Search for the cell housing the specified text and yield its [x, y] center coordinate. 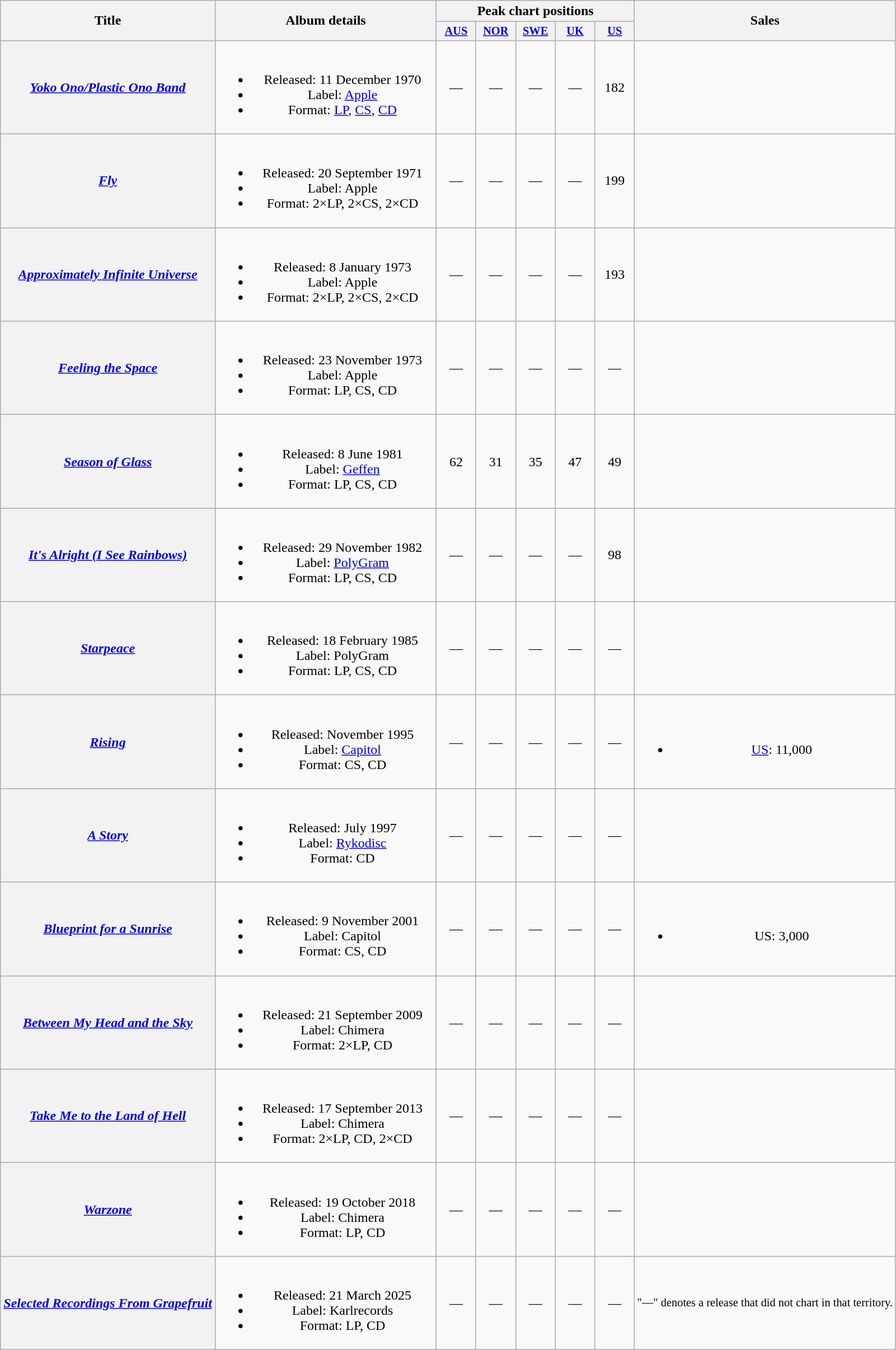
31 [496, 461]
Sales [765, 21]
Season of Glass [108, 461]
193 [614, 274]
Between My Head and the Sky [108, 1022]
199 [614, 181]
US: 11,000 [765, 742]
Released: 18 February 1985Label: PolyGramFormat: LP, CS, CD [326, 648]
Released: 21 September 2009Label: ChimeraFormat: 2×LP, CD [326, 1022]
Album details [326, 21]
Take Me to the Land of Hell [108, 1116]
Released: November 1995Label: CapitolFormat: CS, CD [326, 742]
Warzone [108, 1209]
49 [614, 461]
Rising [108, 742]
47 [575, 461]
Starpeace [108, 648]
182 [614, 87]
Released: July 1997Label: RykodiscFormat: CD [326, 835]
AUS [457, 31]
Released: 17 September 2013Label: ChimeraFormat: 2×LP, CD, 2×CD [326, 1116]
Selected Recordings From Grapefruit [108, 1303]
US [614, 31]
US: 3,000 [765, 929]
98 [614, 555]
Released: 19 October 2018Label: ChimeraFormat: LP, CD [326, 1209]
Blueprint for a Sunrise [108, 929]
Approximately Infinite Universe [108, 274]
Released: 23 November 1973Label: AppleFormat: LP, CS, CD [326, 368]
"—" denotes a release that did not chart in that territory. [765, 1303]
Peak chart positions [536, 11]
35 [535, 461]
Released: 8 June 1981Label: GeffenFormat: LP, CS, CD [326, 461]
Released: 21 March 2025Label: KarlrecordsFormat: LP, CD [326, 1303]
Released: 29 November 1982Label: PolyGramFormat: LP, CS, CD [326, 555]
62 [457, 461]
UK [575, 31]
A Story [108, 835]
Feeling the Space [108, 368]
NOR [496, 31]
Title [108, 21]
Fly [108, 181]
Yoko Ono/Plastic Ono Band [108, 87]
Released: 9 November 2001Label: CapitolFormat: CS, CD [326, 929]
Released: 11 December 1970Label: AppleFormat: LP, CS, CD [326, 87]
SWE [535, 31]
Released: 8 January 1973Label: AppleFormat: 2×LP, 2×CS, 2×CD [326, 274]
Released: 20 September 1971Label: AppleFormat: 2×LP, 2×CS, 2×CD [326, 181]
It's Alright (I See Rainbows) [108, 555]
